Return the (X, Y) coordinate for the center point of the cell that contains the specified text.  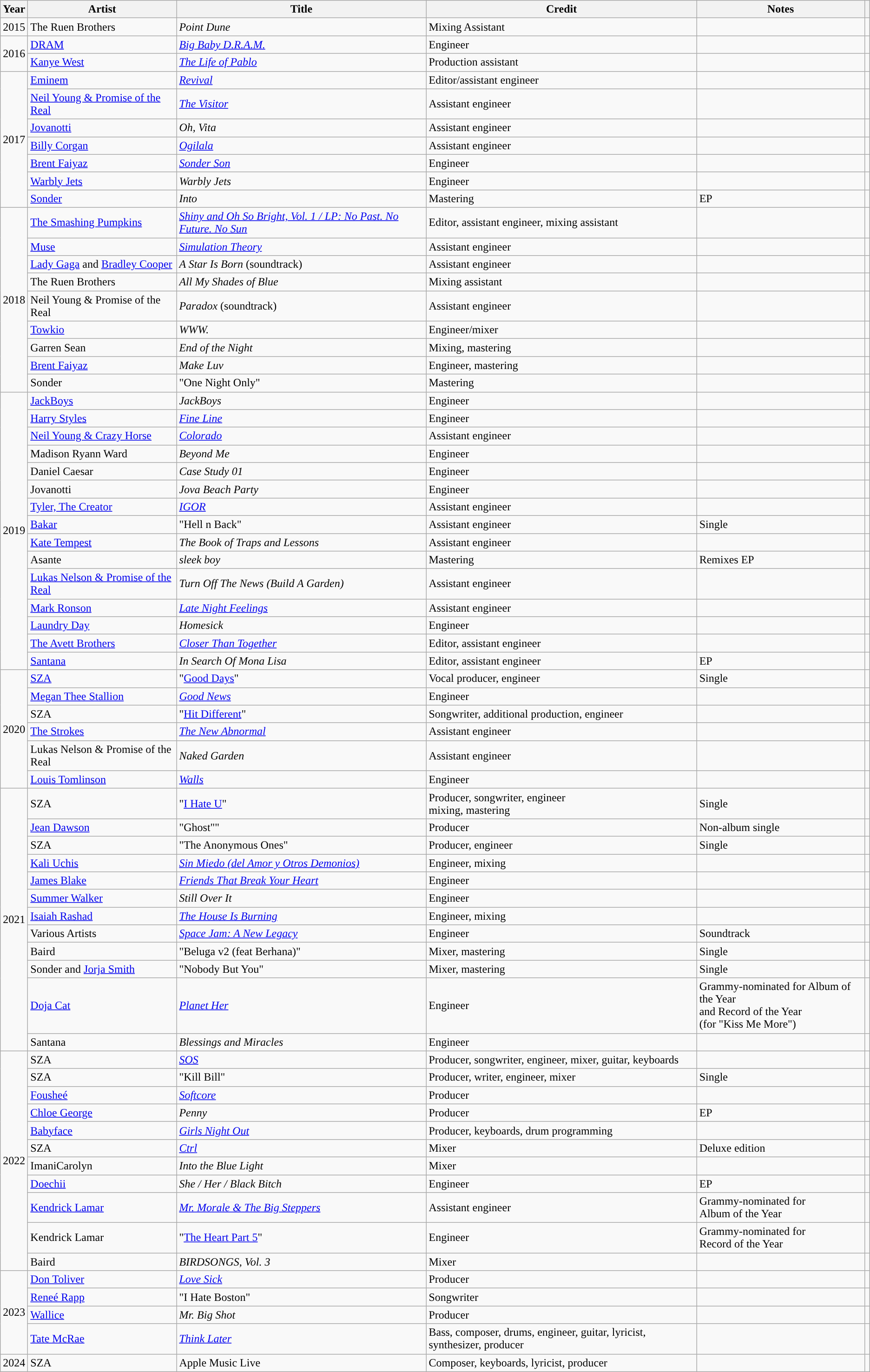
Homesick (301, 626)
Simulation Theory (301, 247)
Jean Dawson (102, 827)
Bakar (102, 524)
Editor/assistant engineer (561, 80)
"One Night Only" (301, 383)
The Avett Brothers (102, 643)
"Nobody But You" (301, 969)
Sonder and Jorja Smith (102, 969)
Mixing assistant (561, 282)
sleek boy (301, 560)
Eminem (102, 80)
Mixing Assistant (561, 27)
"I Hate U" (301, 803)
Mark Ronson (102, 608)
Sin Miedo (del Amor y Otros Demonios) (301, 863)
Garren Sean (102, 348)
IGOR (301, 507)
Notes (781, 9)
Kate Tempest (102, 542)
A Star Is Born (soundtrack) (301, 264)
Megan Thee Stallion (102, 696)
Closer Than Together (301, 643)
Credit (561, 9)
Still Over It (301, 898)
2019 (14, 531)
Remixes EP (781, 560)
Billy Corgan (102, 145)
Producer, songwriter, engineer mixing, mastering (561, 803)
Production assistant (561, 62)
"Hit Different" (301, 714)
Deluxe edition (781, 1148)
Space Jam: A New Legacy (301, 934)
Mixing, mastering (561, 348)
Tyler, The Creator (102, 507)
SOS (301, 1060)
James Blake (102, 881)
Grammy-nominated for Album of the Year and Record of the Year (for "Kiss Me More") (781, 1006)
Composer, keyboards, lyricist, producer (561, 1363)
Songwriter (561, 1297)
Various Artists (102, 934)
End of the Night (301, 348)
Muse (102, 247)
Softcore (301, 1095)
Reneé Rapp (102, 1297)
Vocal producer, engineer (561, 679)
Jova Beach Party (301, 489)
Mr. Big Shot (301, 1315)
2024 (14, 1363)
BIRDSONGS, Vol. 3 (301, 1262)
Louis Tomlinson (102, 779)
Friends That Break Your Heart (301, 881)
Ctrl (301, 1148)
Good News (301, 696)
"Good Days" (301, 679)
The Life of Pablo (301, 62)
Planet Her (301, 1006)
Year (14, 9)
Tate McRae (102, 1339)
Big Baby D.R.A.M. (301, 45)
Lady Gaga and Bradley Cooper (102, 264)
The Book of Traps and Lessons (301, 542)
ImaniCarolyn (102, 1166)
Producer, keyboards, drum programming (561, 1130)
2017 (14, 139)
Shiny and Oh So Bright, Vol. 1 / LP: No Past. No Future. No Sun (301, 222)
Point Dune (301, 27)
Don Toliver (102, 1280)
2022 (14, 1161)
2020 (14, 729)
Late Night Feelings (301, 608)
Bass, composer, drums, engineer, guitar, lyricist, synthesizer, producer (561, 1339)
Songwriter, additional production, engineer (561, 714)
Kali Uchis (102, 863)
Wallice (102, 1315)
Kanye West (102, 62)
2023 (14, 1313)
Artist (102, 9)
Babyface (102, 1130)
Engineer, mastering (561, 365)
"Ghost"" (301, 827)
Harry Styles (102, 418)
"Kill Bill" (301, 1077)
Turn Off The News (Build A Garden) (301, 584)
Doja Cat (102, 1006)
DRAM (102, 45)
Mr. Morale & The Big Steppers (301, 1207)
Soundtrack (781, 934)
Madison Ryann Ward (102, 454)
Into (301, 198)
Naked Garden (301, 756)
Grammy-nominated for Record of the Year (781, 1238)
Love Sick (301, 1280)
2015 (14, 27)
Non-album single (781, 827)
Ogilala (301, 145)
Engineer/mixer (561, 330)
The New Abnormal (301, 732)
Fine Line (301, 418)
"The Anonymous Ones" (301, 845)
"The Heart Part 5" (301, 1238)
2018 (14, 299)
Penny (301, 1113)
Walls (301, 779)
Asante (102, 560)
"I Hate Boston" (301, 1297)
The House Is Burning (301, 916)
Editor, assistant engineer, mixing assistant (561, 222)
WWW. (301, 330)
The Strokes (102, 732)
All My Shades of Blue (301, 282)
Make Luv (301, 365)
Grammy-nominated for Album of the Year (781, 1207)
Laundry Day (102, 626)
Revival (301, 80)
Oh, Vita (301, 128)
Daniel Caesar (102, 471)
Towkio (102, 330)
Case Study 01 (301, 471)
Summer Walker (102, 898)
"Beluga v2 (feat Berhana)" (301, 951)
Blessings and Miracles (301, 1042)
Doechii (102, 1184)
The Smashing Pumpkins (102, 222)
Producer, songwriter, engineer, mixer, guitar, keyboards (561, 1060)
Producer, writer, engineer, mixer (561, 1077)
"Hell n Back" (301, 524)
She / Her / Black Bitch (301, 1184)
Apple Music Live (301, 1363)
The Visitor (301, 104)
Beyond Me (301, 454)
Think Later (301, 1339)
Neil Young & Crazy Horse (102, 436)
Colorado (301, 436)
Producer, engineer (561, 845)
2016 (14, 53)
Fousheé (102, 1095)
Into the Blue Light (301, 1166)
Sonder Son (301, 163)
Paradox (soundtrack) (301, 306)
2021 (14, 919)
Chloe George (102, 1113)
Girls Night Out (301, 1130)
Title (301, 9)
Isaiah Rashad (102, 916)
In Search Of Mona Lisa (301, 661)
